Provide the (X, Y) coordinate of the cell's center where the given text is located.  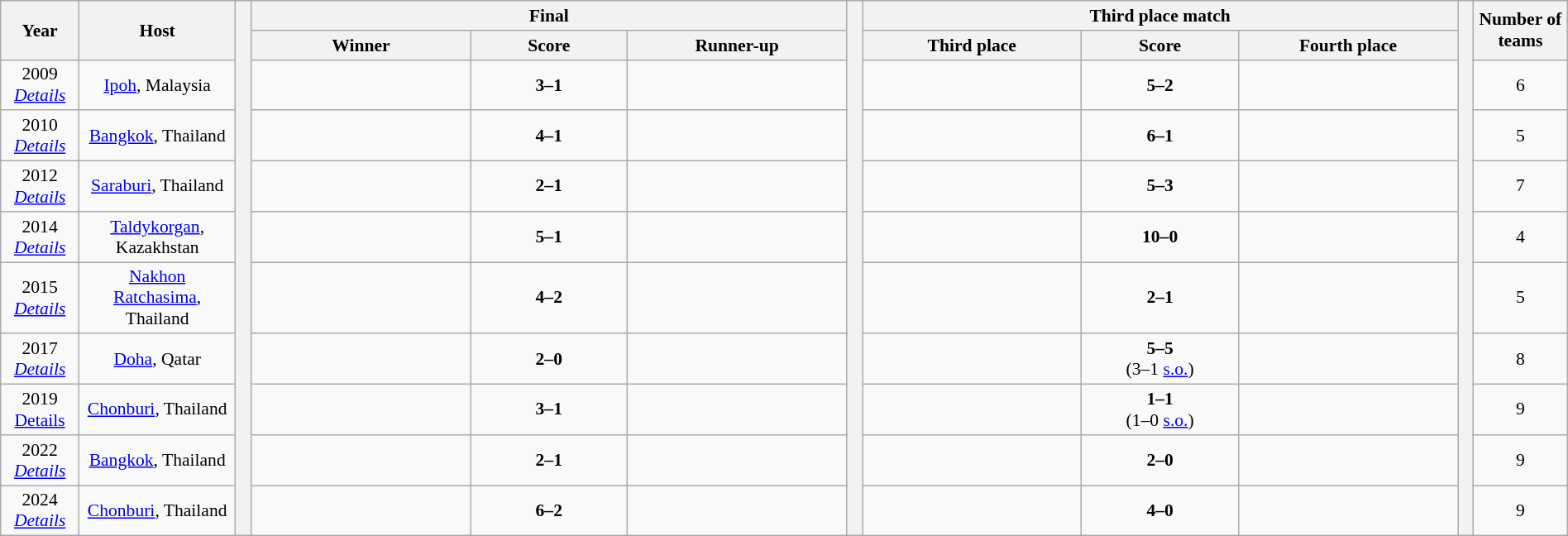
2009Details (40, 84)
Year (40, 30)
Number of teams (1520, 30)
Taldykorgan, Kazakhstan (157, 237)
2012Details (40, 187)
2024Details (40, 511)
Host (157, 30)
Doha, Qatar (157, 359)
2010Details (40, 136)
6–1 (1159, 136)
6 (1520, 84)
7 (1520, 187)
5–5(3–1 s.o.) (1159, 359)
2015Details (40, 298)
4–0 (1159, 511)
5–2 (1159, 84)
2022Details (40, 460)
Saraburi, Thailand (157, 187)
Ipoh, Malaysia (157, 84)
5–1 (549, 237)
4–1 (549, 136)
2019Details (40, 410)
8 (1520, 359)
4–2 (549, 298)
2014Details (40, 237)
Final (549, 16)
1–1(1–0 s.o.) (1159, 410)
Third place (973, 45)
2017Details (40, 359)
5–3 (1159, 187)
Fourth place (1348, 45)
10–0 (1159, 237)
6–2 (549, 511)
4 (1520, 237)
Runner-up (738, 45)
Nakhon Ratchasima, Thailand (157, 298)
Winner (361, 45)
Third place match (1160, 16)
